Provide the [X, Y] coordinate of the cell's center where the given text is located.  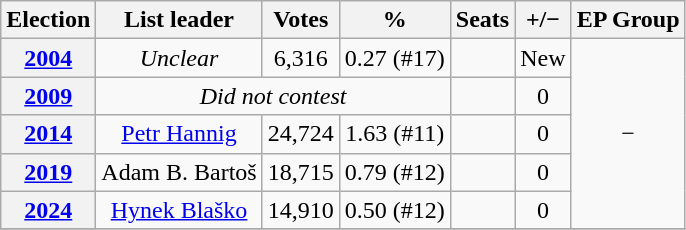
2024 [48, 210]
Seats [482, 20]
Adam B. Bartoš [179, 172]
New [543, 58]
Votes [300, 20]
EP Group [628, 20]
2014 [48, 134]
2009 [48, 96]
− [628, 134]
Hynek Blaško [179, 210]
6,316 [300, 58]
2019 [48, 172]
0.27 (#17) [394, 58]
14,910 [300, 210]
List leader [179, 20]
Election [48, 20]
Petr Hannig [179, 134]
24,724 [300, 134]
0.50 (#12) [394, 210]
0.79 (#12) [394, 172]
18,715 [300, 172]
Did not contest [273, 96]
+/− [543, 20]
Unclear [179, 58]
2004 [48, 58]
1.63 (#11) [394, 134]
% [394, 20]
